Find where the given text appears and provide that cell's center as [X, Y] coordinate. 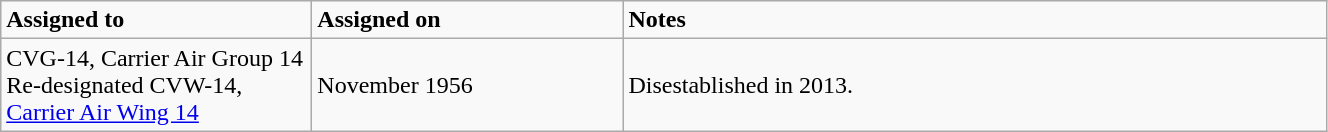
Assigned to [156, 20]
November 1956 [468, 85]
Assigned on [468, 20]
Disestablished in 2013. [975, 85]
CVG-14, Carrier Air Group 14Re-designated CVW-14, Carrier Air Wing 14 [156, 85]
Notes [975, 20]
